Output the (X, Y) coordinate of the center of the cell containing the given text.  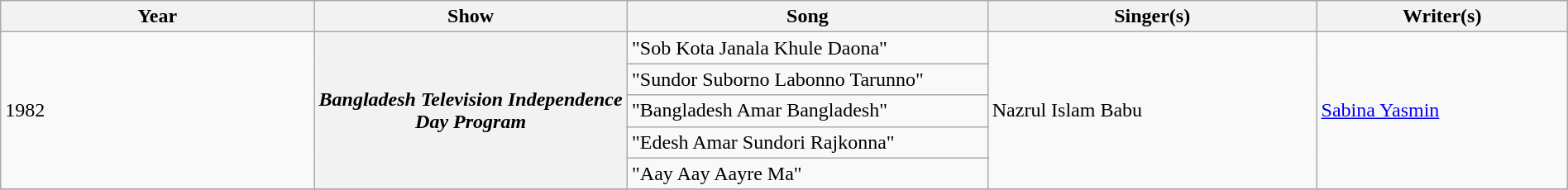
Bangladesh Television Independence Day Program (471, 111)
"Edesh Amar Sundori Rajkonna" (808, 142)
Writer(s) (1442, 17)
Sabina Yasmin (1442, 111)
"Aay Aay Aayre Ma" (808, 173)
1982 (157, 111)
"Sob Kota Janala Khule Daona" (808, 48)
Year (157, 17)
"Bangladesh Amar Bangladesh" (808, 111)
Show (471, 17)
"Sundor Suborno Labonno Tarunno" (808, 79)
Song (808, 17)
Nazrul Islam Babu (1152, 111)
Singer(s) (1152, 17)
